Return the [X, Y] coordinate for the center point of the cell that contains the specified text.  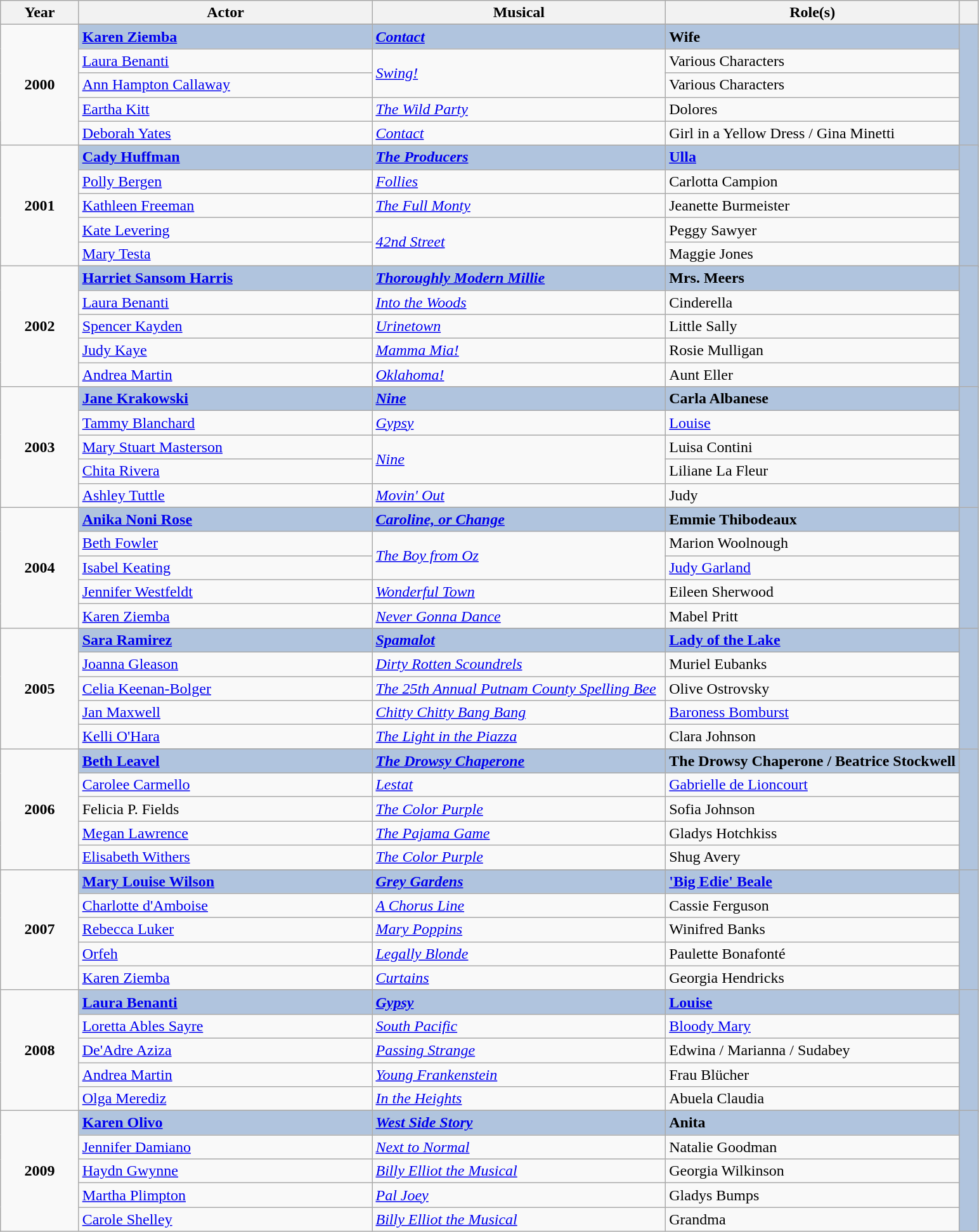
Gladys Hotchkiss [813, 833]
2002 [39, 326]
Elisabeth Withers [226, 857]
Swing! [519, 73]
West Side Story [519, 1123]
2008 [39, 1050]
Polly Bergen [226, 181]
Grey Gardens [519, 881]
Judy Garland [813, 567]
Follies [519, 181]
'Big Edie' Beale [813, 881]
Spencer Kayden [226, 327]
42nd Street [519, 242]
Clara Johnson [813, 737]
Emmie Thibodeaux [813, 519]
Dirty Rotten Scoundrels [519, 664]
Orfeh [226, 954]
Legally Blonde [519, 954]
Musical [519, 13]
Mamma Mia! [519, 351]
Mary Louise Wilson [226, 881]
Mary Stuart Masterson [226, 447]
Anita [813, 1123]
Abuela Claudia [813, 1099]
Jennifer Westfeldt [226, 592]
Gabrielle de Lioncourt [813, 785]
Charlotte d'Amboise [226, 905]
Curtains [519, 978]
Haydn Gwynne [226, 1171]
2001 [39, 205]
2004 [39, 567]
Sofia Johnson [813, 809]
Mary Poppins [519, 930]
Mabel Pritt [813, 616]
Role(s) [813, 13]
Pal Joey [519, 1195]
South Pacific [519, 1026]
Eartha Kitt [226, 109]
Kelli O'Hara [226, 737]
2003 [39, 447]
Eileen Sherwood [813, 592]
Loretta Ables Sayre [226, 1026]
Kate Levering [226, 230]
Olive Ostrovsky [813, 688]
Martha Plimpton [226, 1195]
Peggy Sawyer [813, 230]
Into the Woods [519, 302]
Cady Huffman [226, 157]
Isabel Keating [226, 567]
Anika Noni Rose [226, 519]
2009 [39, 1171]
2007 [39, 930]
De'Adre Aziza [226, 1050]
Spamalot [519, 640]
Felicia P. Fields [226, 809]
Never Gonna Dance [519, 616]
Liliane La Fleur [813, 471]
Deborah Yates [226, 133]
Georgia Wilkinson [813, 1171]
Edwina / Marianna / Sudabey [813, 1050]
Tammy Blanchard [226, 423]
Beth Fowler [226, 543]
Judy [813, 495]
Dolores [813, 109]
Ann Hampton Callaway [226, 85]
Maggie Jones [813, 254]
Oklahoma! [519, 375]
Thoroughly Modern Millie [519, 278]
2000 [39, 85]
Paulette Bonafonté [813, 954]
Mary Testa [226, 254]
Joanna Gleason [226, 664]
Urinetown [519, 327]
Young Frankenstein [519, 1075]
Harriet Sansom Harris [226, 278]
Actor [226, 13]
Wife [813, 37]
Ashley Tuttle [226, 495]
The Boy from Oz [519, 555]
Winifred Banks [813, 930]
Ulla [813, 157]
The Producers [519, 157]
Olga Merediz [226, 1099]
The Pajama Game [519, 833]
Gladys Bumps [813, 1195]
Natalie Goodman [813, 1147]
Marion Woolnough [813, 543]
In the Heights [519, 1099]
Carla Albanese [813, 399]
Caroline, or Change [519, 519]
Cinderella [813, 302]
Bloody Mary [813, 1026]
Kathleen Freeman [226, 205]
Next to Normal [519, 1147]
Wonderful Town [519, 592]
Jan Maxwell [226, 713]
Lady of the Lake [813, 640]
Georgia Hendricks [813, 978]
Aunt Eller [813, 375]
Carolee Carmello [226, 785]
Karen Olivo [226, 1123]
Jennifer Damiano [226, 1147]
Chitty Chitty Bang Bang [519, 713]
Mrs. Meers [813, 278]
Sara Ramirez [226, 640]
Megan Lawrence [226, 833]
Rebecca Luker [226, 930]
Jane Krakowski [226, 399]
A Chorus Line [519, 905]
Year [39, 13]
The Wild Party [519, 109]
Frau Blücher [813, 1075]
Rosie Mulligan [813, 351]
Baroness Bomburst [813, 713]
The Drowsy Chaperone [519, 761]
Judy Kaye [226, 351]
The Drowsy Chaperone / Beatrice Stockwell [813, 761]
Carole Shelley [226, 1219]
Celia Keenan-Bolger [226, 688]
Passing Strange [519, 1050]
Cassie Ferguson [813, 905]
Lestat [519, 785]
Little Sally [813, 327]
Chita Rivera [226, 471]
Luisa Contini [813, 447]
Carlotta Campion [813, 181]
Girl in a Yellow Dress / Gina Minetti [813, 133]
The Light in the Piazza [519, 737]
2006 [39, 809]
Grandma [813, 1219]
Jeanette Burmeister [813, 205]
Beth Leavel [226, 761]
The Full Monty [519, 205]
Muriel Eubanks [813, 664]
Shug Avery [813, 857]
The 25th Annual Putnam County Spelling Bee [519, 688]
Movin' Out [519, 495]
2005 [39, 688]
